Detect which cell encompasses the target text, then output its (x, y) center coordinate. 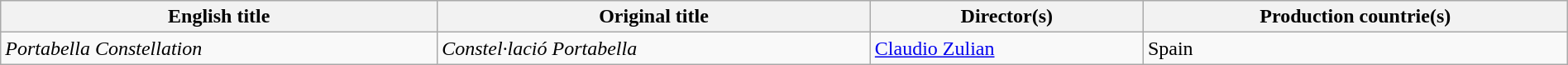
Original title (654, 17)
Claudio Zulian (1006, 48)
Constel·lació Portabella (654, 48)
Director(s) (1006, 17)
Portabella Constellation (219, 48)
English title (219, 17)
Production countrie(s) (1355, 17)
Spain (1355, 48)
